Provide the [X, Y] coordinate of the cell's center where the given text is located.  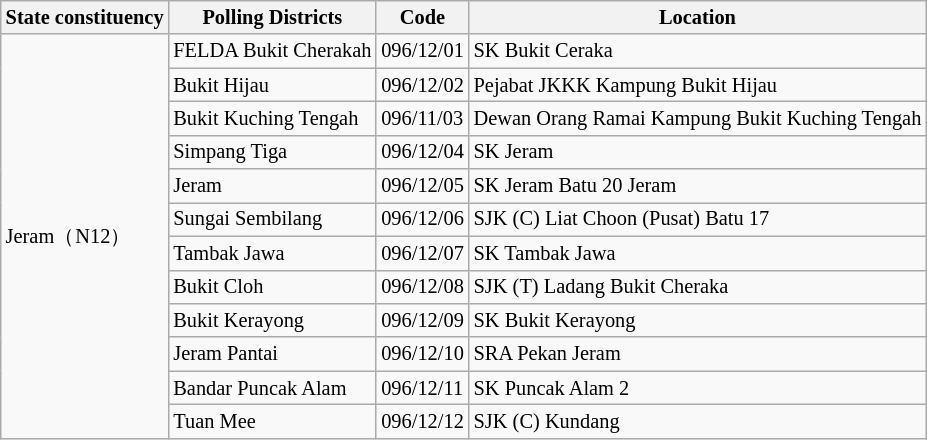
FELDA Bukit Cherakah [272, 51]
Bandar Puncak Alam [272, 388]
State constituency [85, 17]
Bukit Kuching Tengah [272, 118]
Bukit Cloh [272, 287]
096/11/03 [422, 118]
096/12/04 [422, 152]
Tuan Mee [272, 421]
SK Bukit Kerayong [698, 320]
096/12/09 [422, 320]
SK Bukit Ceraka [698, 51]
SJK (T) Ladang Bukit Cheraka [698, 287]
SK Jeram Batu 20 Jeram [698, 186]
SJK (C) Liat Choon (Pusat) Batu 17 [698, 219]
SK Puncak Alam 2 [698, 388]
096/12/12 [422, 421]
Dewan Orang Ramai Kampung Bukit Kuching Tengah [698, 118]
Code [422, 17]
Jeram（N12） [85, 236]
096/12/07 [422, 253]
096/12/05 [422, 186]
Pejabat JKKK Kampung Bukit Hijau [698, 85]
SJK (C) Kundang [698, 421]
Location [698, 17]
Tambak Jawa [272, 253]
Sungai Sembilang [272, 219]
096/12/11 [422, 388]
096/12/02 [422, 85]
Bukit Kerayong [272, 320]
SK Tambak Jawa [698, 253]
Polling Districts [272, 17]
Simpang Tiga [272, 152]
SK Jeram [698, 152]
096/12/06 [422, 219]
SRA Pekan Jeram [698, 354]
096/12/01 [422, 51]
Jeram Pantai [272, 354]
Jeram [272, 186]
Bukit Hijau [272, 85]
096/12/10 [422, 354]
096/12/08 [422, 287]
